From the cell containing the given text, extract its center point as [X, Y] coordinate. 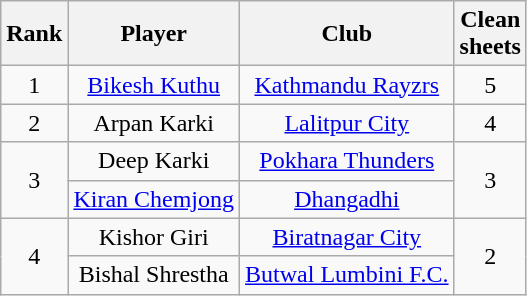
Arpan Karki [154, 123]
Rank [34, 34]
Cleansheets [490, 34]
Lalitpur City [347, 123]
Bishal Shrestha [154, 275]
Kathmandu Rayzrs [347, 85]
Club [347, 34]
Bikesh Kuthu [154, 85]
Kiran Chemjong [154, 199]
Pokhara Thunders [347, 161]
Dhangadhi [347, 199]
1 [34, 85]
Deep Karki [154, 161]
Biratnagar City [347, 237]
Player [154, 34]
Kishor Giri [154, 237]
Butwal Lumbini F.C. [347, 275]
5 [490, 85]
